Detect which cell encompasses the target text, then output its (x, y) center coordinate. 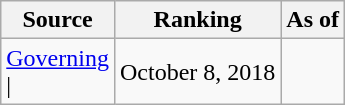
Source (58, 20)
October 8, 2018 (197, 72)
Governing| (58, 72)
Ranking (197, 20)
As of (313, 20)
